From the cell containing the given text, extract its center point as (X, Y) coordinate. 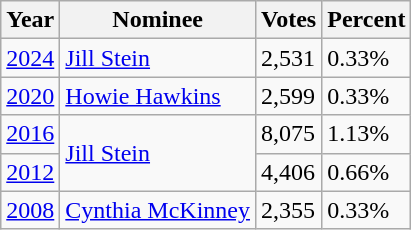
2008 (30, 210)
8,075 (289, 134)
0.66% (366, 172)
2016 (30, 134)
Cynthia McKinney (158, 210)
2012 (30, 172)
2020 (30, 96)
Year (30, 20)
2,531 (289, 58)
2,599 (289, 96)
2,355 (289, 210)
Percent (366, 20)
Votes (289, 20)
Nominee (158, 20)
4,406 (289, 172)
1.13% (366, 134)
2024 (30, 58)
Howie Hawkins (158, 96)
